Return the [X, Y] coordinate for the center point of the cell that contains the specified text.  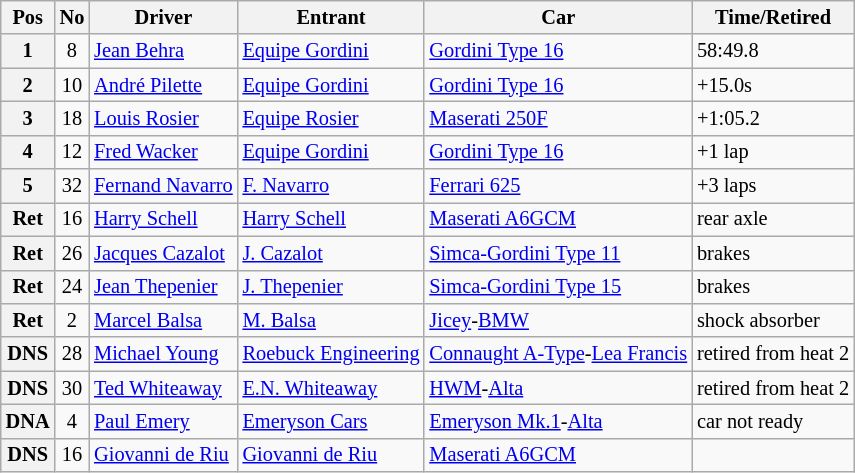
1 [28, 51]
Marcel Balsa [163, 320]
10 [72, 85]
Equipe Rosier [332, 118]
shock absorber [773, 320]
Driver [163, 17]
Pos [28, 17]
Car [558, 17]
Emeryson Cars [332, 421]
5 [28, 186]
Fernand Navarro [163, 186]
58:49.8 [773, 51]
Ferrari 625 [558, 186]
Simca-Gordini Type 11 [558, 253]
Time/Retired [773, 17]
E.N. Whiteaway [332, 388]
DNA [28, 421]
Michael Young [163, 354]
car not ready [773, 421]
Jacques Cazalot [163, 253]
3 [28, 118]
Louis Rosier [163, 118]
No [72, 17]
rear axle [773, 219]
Connaught A-Type-Lea Francis [558, 354]
Emeryson Mk.1-Alta [558, 421]
Entrant [332, 17]
André Pilette [163, 85]
+3 laps [773, 186]
18 [72, 118]
32 [72, 186]
Jean Thepenier [163, 287]
F. Navarro [332, 186]
Jean Behra [163, 51]
26 [72, 253]
Ted Whiteaway [163, 388]
J. Thepenier [332, 287]
J. Cazalot [332, 253]
12 [72, 152]
HWM-Alta [558, 388]
8 [72, 51]
Roebuck Engineering [332, 354]
+1:05.2 [773, 118]
Paul Emery [163, 421]
M. Balsa [332, 320]
Simca-Gordini Type 15 [558, 287]
+1 lap [773, 152]
Maserati 250F [558, 118]
+15.0s [773, 85]
24 [72, 287]
Fred Wacker [163, 152]
30 [72, 388]
28 [72, 354]
Jicey-BMW [558, 320]
